Search for the cell housing the specified text and yield its (x, y) center coordinate. 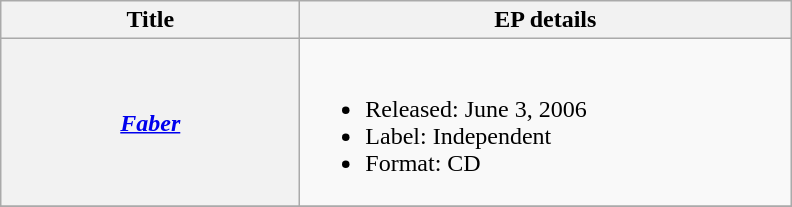
EP details (546, 20)
Title (150, 20)
Faber (150, 122)
Released: June 3, 2006Label: IndependentFormat: CD (546, 122)
